Identify which cell holds the provided text, then report its [x, y] central coordinate. 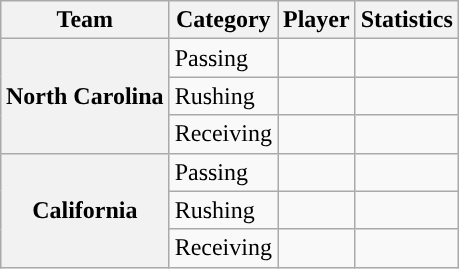
North Carolina [84, 96]
Statistics [406, 20]
Player [317, 20]
Category [223, 20]
Team [84, 20]
California [84, 210]
